Find where the given text appears and provide that cell's center as [X, Y] coordinate. 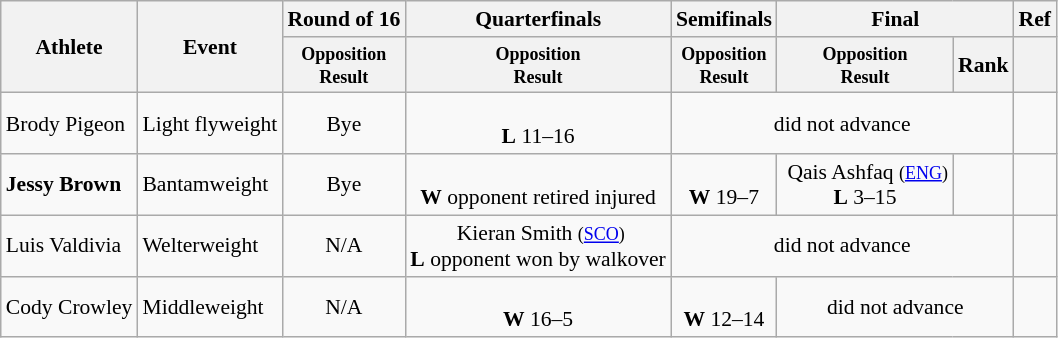
Brody Pigeon [70, 124]
W opponent retired injured [538, 184]
W 16–5 [538, 306]
Luis Valdivia [70, 246]
Qais Ashfaq (ENG)L 3–15 [865, 184]
Jessy Brown [70, 184]
Ref [1035, 19]
Final [896, 19]
Event [210, 47]
Light flyweight [210, 124]
L 11–16 [538, 124]
Athlete [70, 47]
W 19–7 [724, 184]
Bantamweight [210, 184]
Welterweight [210, 246]
Quarterfinals [538, 19]
W 12–14 [724, 306]
Kieran Smith (SCO)L opponent won by walkover [538, 246]
Cody Crowley [70, 306]
Middleweight [210, 306]
Semifinals [724, 19]
Rank [984, 65]
Round of 16 [344, 19]
